Extract the (x, y) coordinate from the center of the cell holding the provided text.  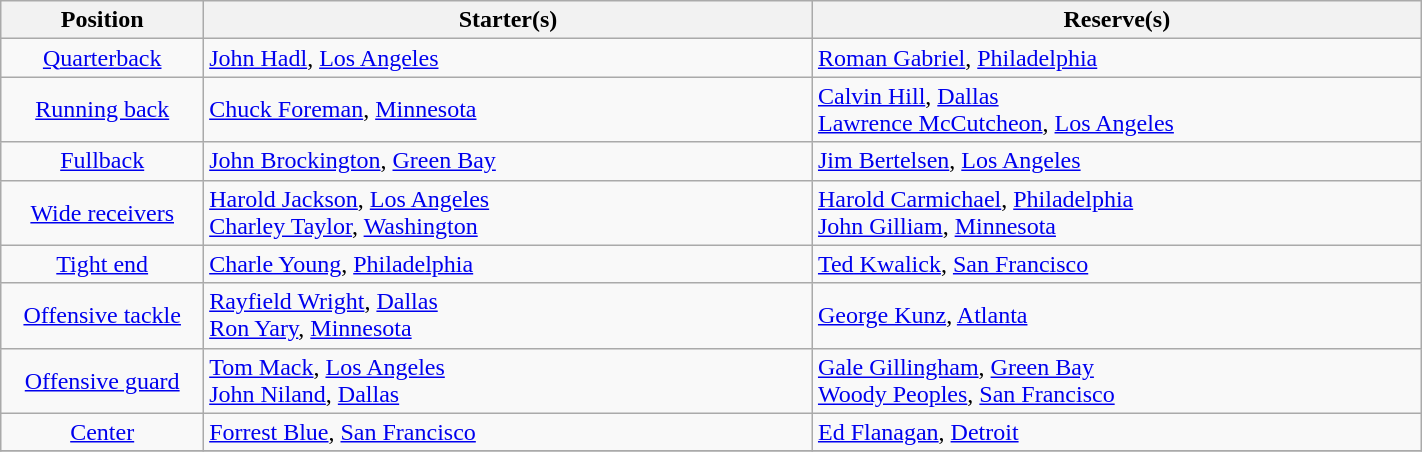
Chuck Foreman, Minnesota (508, 110)
Harold Jackson, Los Angeles Charley Taylor, Washington (508, 212)
Tight end (102, 264)
George Kunz, Atlanta (1116, 316)
Gale Gillingham, Green Bay Woody Peoples, San Francisco (1116, 380)
Rayfield Wright, Dallas Ron Yary, Minnesota (508, 316)
Position (102, 20)
Wide receivers (102, 212)
Reserve(s) (1116, 20)
Charle Young, Philadelphia (508, 264)
Starter(s) (508, 20)
Center (102, 432)
Running back (102, 110)
Tom Mack, Los Angeles John Niland, Dallas (508, 380)
Forrest Blue, San Francisco (508, 432)
Jim Bertelsen, Los Angeles (1116, 161)
John Brockington, Green Bay (508, 161)
Roman Gabriel, Philadelphia (1116, 58)
Offensive tackle (102, 316)
Harold Carmichael, Philadelphia John Gilliam, Minnesota (1116, 212)
Calvin Hill, Dallas Lawrence McCutcheon, Los Angeles (1116, 110)
Quarterback (102, 58)
Offensive guard (102, 380)
John Hadl, Los Angeles (508, 58)
Ed Flanagan, Detroit (1116, 432)
Ted Kwalick, San Francisco (1116, 264)
Fullback (102, 161)
